Output the [x, y] coordinate of the center of the cell containing the given text.  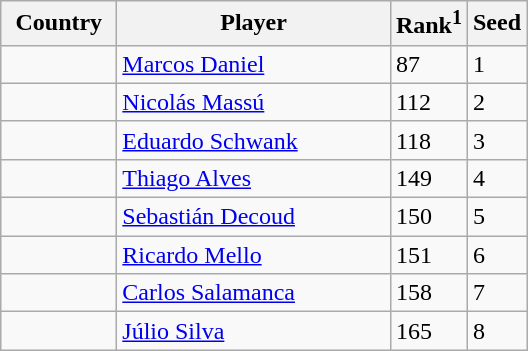
Thiago Alves [254, 178]
Ricardo Mello [254, 255]
165 [428, 331]
Player [254, 24]
3 [496, 140]
151 [428, 255]
Rank1 [428, 24]
158 [428, 293]
6 [496, 255]
150 [428, 217]
87 [428, 64]
Nicolás Massú [254, 102]
Country [59, 24]
Eduardo Schwank [254, 140]
Marcos Daniel [254, 64]
7 [496, 293]
Carlos Salamanca [254, 293]
Júlio Silva [254, 331]
Sebastián Decoud [254, 217]
112 [428, 102]
2 [496, 102]
8 [496, 331]
5 [496, 217]
149 [428, 178]
Seed [496, 24]
118 [428, 140]
4 [496, 178]
1 [496, 64]
